Extract the [X, Y] coordinate from the center of the cell holding the provided text.  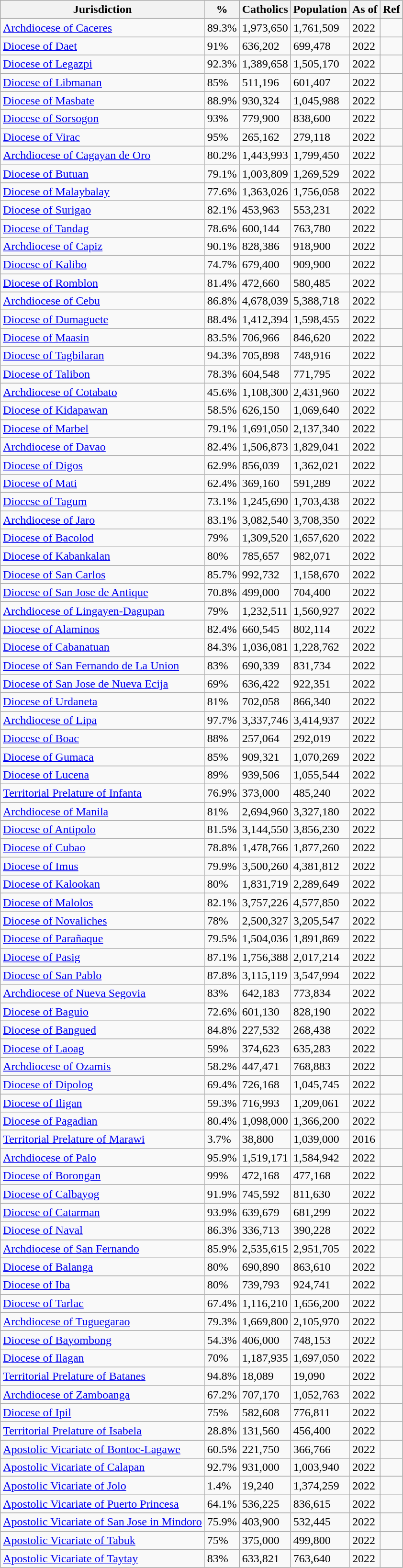
Territorial Prelature of Marawi [102, 1139]
1,598,455 [320, 319]
1,829,041 [320, 447]
79.9% [222, 866]
591,289 [320, 483]
485,240 [320, 793]
1,245,690 [265, 501]
1,187,935 [265, 1358]
92.3% [222, 64]
Apostolic Vicariate of Calapan [102, 1467]
704,400 [320, 593]
763,780 [320, 228]
69% [222, 684]
95% [222, 137]
Diocese of Kalibo [102, 265]
336,713 [265, 1230]
660,545 [265, 629]
59% [222, 1048]
88% [222, 738]
79.3% [222, 1321]
Diocese of Ilagan [102, 1358]
2,535,615 [265, 1249]
77.6% [222, 192]
Diocese of Masbate [102, 101]
69.4% [222, 1084]
80.4% [222, 1121]
Archdiocese of Tuguegarao [102, 1321]
1,891,869 [320, 939]
1,228,762 [320, 647]
4,381,812 [320, 866]
3,337,746 [265, 720]
Diocese of Talibon [102, 374]
2,289,649 [320, 884]
Diocese of Kabankalan [102, 556]
1,478,766 [265, 848]
70.8% [222, 593]
600,144 [265, 228]
58.5% [222, 410]
1,506,873 [265, 447]
Territorial Prelature of Batanes [102, 1376]
18,089 [265, 1376]
81.5% [222, 830]
Diocese of Virac [102, 137]
1,366,200 [320, 1121]
Diocese of Novaliches [102, 921]
532,445 [320, 1522]
918,900 [320, 247]
580,485 [320, 283]
Diocese of Borongan [102, 1176]
909,900 [320, 265]
1,116,210 [265, 1303]
93% [222, 119]
866,340 [320, 702]
690,890 [265, 1267]
3,205,547 [320, 921]
3,547,994 [320, 975]
Diocese of Cubao [102, 848]
86.3% [222, 1230]
45.6% [222, 392]
59.3% [222, 1103]
Diocese of Daet [102, 46]
Diocese of San Pablo [102, 975]
4,577,850 [320, 902]
70% [222, 1358]
Diocese of Boac [102, 738]
Diocese of Ipil [102, 1413]
982,071 [320, 556]
Diocese of Libmanan [102, 82]
477,168 [320, 1176]
2,431,960 [320, 392]
716,993 [265, 1103]
84.8% [222, 1030]
639,679 [265, 1212]
1,098,000 [265, 1121]
863,610 [320, 1267]
83.5% [222, 338]
2,105,970 [320, 1321]
403,900 [265, 1522]
Diocese of Sorsogon [102, 119]
Archdiocese of Palo [102, 1158]
1,070,269 [320, 756]
Territorial Prelature of Isabela [102, 1431]
% [222, 10]
1,697,050 [320, 1358]
90.1% [222, 247]
Diocese of San Jose de Antique [102, 593]
499,000 [265, 593]
Diocese of Malaybalay [102, 192]
Diocese of Tagbilaran [102, 356]
Diocese of Cabanatuan [102, 647]
1,003,809 [265, 173]
85.9% [222, 1249]
3.7% [222, 1139]
94.8% [222, 1376]
681,299 [320, 1212]
366,766 [320, 1449]
74.7% [222, 265]
265,162 [265, 137]
690,339 [265, 666]
763,640 [320, 1558]
Archdiocese of Davao [102, 447]
3,500,260 [265, 866]
1,039,000 [320, 1139]
Diocese of Pasig [102, 957]
836,615 [320, 1504]
Archdiocese of Cagayan de Oro [102, 155]
931,000 [265, 1467]
1,158,670 [320, 575]
Apostolic Vicariate of Taytay [102, 1558]
79.5% [222, 939]
856,039 [265, 465]
64.1% [222, 1504]
3,115,119 [265, 975]
909,321 [265, 756]
Diocese of Maasin [102, 338]
1,505,170 [320, 64]
511,196 [265, 82]
1,799,450 [320, 155]
221,750 [265, 1449]
1,831,719 [265, 884]
Diocese of Malolos [102, 902]
1,036,081 [265, 647]
375,000 [265, 1540]
Diocese of Baguio [102, 1012]
Diocese of Parañaque [102, 939]
846,620 [320, 338]
Diocese of San Carlos [102, 575]
1,069,640 [320, 410]
Diocese of Legazpi [102, 64]
83.1% [222, 519]
67.4% [222, 1303]
922,351 [320, 684]
3,144,550 [265, 830]
Archdiocese of Ozamis [102, 1066]
279,118 [320, 137]
1,374,259 [320, 1486]
1,504,036 [265, 939]
67.2% [222, 1395]
369,160 [265, 483]
Archdiocese of Cotabato [102, 392]
748,153 [320, 1340]
2,951,705 [320, 1249]
Archdiocese of Jaro [102, 519]
75.9% [222, 1522]
94.3% [222, 356]
91% [222, 46]
Archdiocese of Lingayen-Dagupan [102, 611]
131,560 [265, 1431]
582,608 [265, 1413]
257,064 [265, 738]
406,000 [265, 1340]
Diocese of San Fernando de La Union [102, 666]
536,225 [265, 1504]
1,108,300 [265, 392]
3,757,226 [265, 902]
Archdiocese of Zamboanga [102, 1395]
3,327,180 [320, 812]
636,202 [265, 46]
As of [365, 10]
Diocese of Pagadian [102, 1121]
84.3% [222, 647]
89.3% [222, 28]
1,389,658 [265, 64]
3,414,937 [320, 720]
Apostolic Vicariate of Bontoc-Lagawe [102, 1449]
831,734 [320, 666]
636,422 [265, 684]
1,703,438 [320, 501]
1,045,988 [320, 101]
1,045,745 [320, 1084]
Archdiocese of Cebu [102, 301]
Diocese of Tagum [102, 501]
268,438 [320, 1030]
748,916 [320, 356]
58.2% [222, 1066]
Diocese of Iligan [102, 1103]
390,228 [320, 1230]
Diocese of Dipolog [102, 1084]
4,678,039 [265, 301]
88.4% [222, 319]
635,283 [320, 1048]
447,471 [265, 1066]
1,309,520 [265, 538]
924,741 [320, 1285]
62.9% [222, 465]
5,388,718 [320, 301]
745,592 [265, 1194]
1,269,529 [320, 173]
771,795 [320, 374]
930,324 [265, 101]
1,443,993 [265, 155]
828,190 [320, 1012]
1,003,940 [320, 1467]
Archdiocese of Caceres [102, 28]
Diocese of Dumaguete [102, 319]
1,232,511 [265, 611]
2016 [365, 1139]
19,090 [320, 1376]
456,400 [320, 1431]
785,657 [265, 556]
93.9% [222, 1212]
601,407 [320, 82]
Diocese of Lucena [102, 775]
726,168 [265, 1084]
3,708,350 [320, 519]
60.5% [222, 1449]
3,856,230 [320, 830]
Diocese of Bayombong [102, 1340]
78% [222, 921]
28.8% [222, 1431]
Apostolic Vicariate of Puerto Princesa [102, 1504]
Apostolic Vicariate of Tabuk [102, 1540]
472,660 [265, 283]
86.8% [222, 301]
828,386 [265, 247]
472,168 [265, 1176]
1,209,061 [320, 1103]
88.9% [222, 101]
626,150 [265, 410]
939,506 [265, 775]
Territorial Prelature of Infanta [102, 793]
227,532 [265, 1030]
706,966 [265, 338]
Diocese of Kidapawan [102, 410]
2,017,214 [320, 957]
779,900 [265, 119]
2,137,340 [320, 429]
1,560,927 [320, 611]
Diocese of Digos [102, 465]
Diocese of Bacolod [102, 538]
Diocese of Iba [102, 1285]
99% [222, 1176]
87.8% [222, 975]
1,363,026 [265, 192]
Diocese of Romblon [102, 283]
1,691,050 [265, 429]
1,756,058 [320, 192]
Diocese of Bangued [102, 1030]
838,600 [320, 119]
811,630 [320, 1194]
707,170 [265, 1395]
Diocese of Tarlac [102, 1303]
Diocese of Butuan [102, 173]
92.7% [222, 1467]
1,055,544 [320, 775]
Diocese of Imus [102, 866]
1,756,388 [265, 957]
679,400 [265, 265]
Ref [392, 10]
Archdiocese of Nueva Segovia [102, 993]
Diocese of Naval [102, 1230]
Catholics [265, 10]
768,883 [320, 1066]
Diocese of Gumaca [102, 756]
1,052,763 [320, 1395]
Diocese of Surigao [102, 210]
1,519,171 [265, 1158]
Diocese of Laoag [102, 1048]
1,761,509 [320, 28]
Diocese of Catarman [102, 1212]
Diocese of Balanga [102, 1267]
1,362,021 [320, 465]
2,694,960 [265, 812]
373,000 [265, 793]
78.3% [222, 374]
72.6% [222, 1012]
601,130 [265, 1012]
1,657,620 [320, 538]
97.7% [222, 720]
Diocese of Kalookan [102, 884]
1,584,942 [320, 1158]
1,877,260 [320, 848]
38,800 [265, 1139]
Diocese of Antipolo [102, 830]
1,656,200 [320, 1303]
Apostolic Vicariate of Jolo [102, 1486]
553,231 [320, 210]
76.9% [222, 793]
Archdiocese of Capiz [102, 247]
699,478 [320, 46]
Archdiocese of Lipa [102, 720]
78.6% [222, 228]
78.8% [222, 848]
642,183 [265, 993]
95.9% [222, 1158]
1.4% [222, 1486]
Diocese of Marbel [102, 429]
89% [222, 775]
604,548 [265, 374]
374,623 [265, 1048]
81.4% [222, 283]
Diocese of Calbayog [102, 1194]
773,834 [320, 993]
992,732 [265, 575]
633,821 [265, 1558]
91.9% [222, 1194]
Diocese of Tandag [102, 228]
776,811 [320, 1413]
702,058 [265, 702]
85.7% [222, 575]
Jurisdiction [102, 10]
Diocese of Urdaneta [102, 702]
3,082,540 [265, 519]
Diocese of San Jose de Nueva Ecija [102, 684]
62.4% [222, 483]
292,019 [320, 738]
453,963 [265, 210]
80.2% [222, 155]
1,412,394 [265, 319]
Archdiocese of San Fernando [102, 1249]
739,793 [265, 1285]
54.3% [222, 1340]
87.1% [222, 957]
Apostolic Vicariate of San Jose in Mindoro [102, 1522]
Diocese of Alaminos [102, 629]
1,669,800 [265, 1321]
73.1% [222, 501]
499,800 [320, 1540]
Population [320, 10]
1,973,650 [265, 28]
Diocese of Mati [102, 483]
Archdiocese of Manila [102, 812]
2,500,327 [265, 921]
19,240 [265, 1486]
705,898 [265, 356]
802,114 [320, 629]
